Output the [x, y] coordinate of the center of the cell containing the given text.  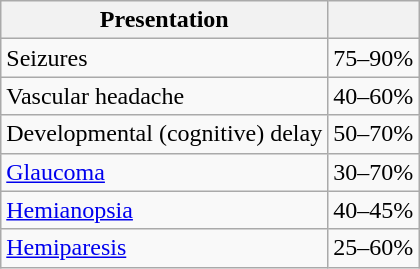
Seizures [164, 58]
50–70% [374, 134]
30–70% [374, 172]
Developmental (cognitive) delay [164, 134]
40–60% [374, 96]
Hemiparesis [164, 248]
Hemianopsia [164, 210]
40–45% [374, 210]
Presentation [164, 20]
75–90% [374, 58]
Vascular headache [164, 96]
25–60% [374, 248]
Glaucoma [164, 172]
